Return [X, Y] of the center of cell containing provided text 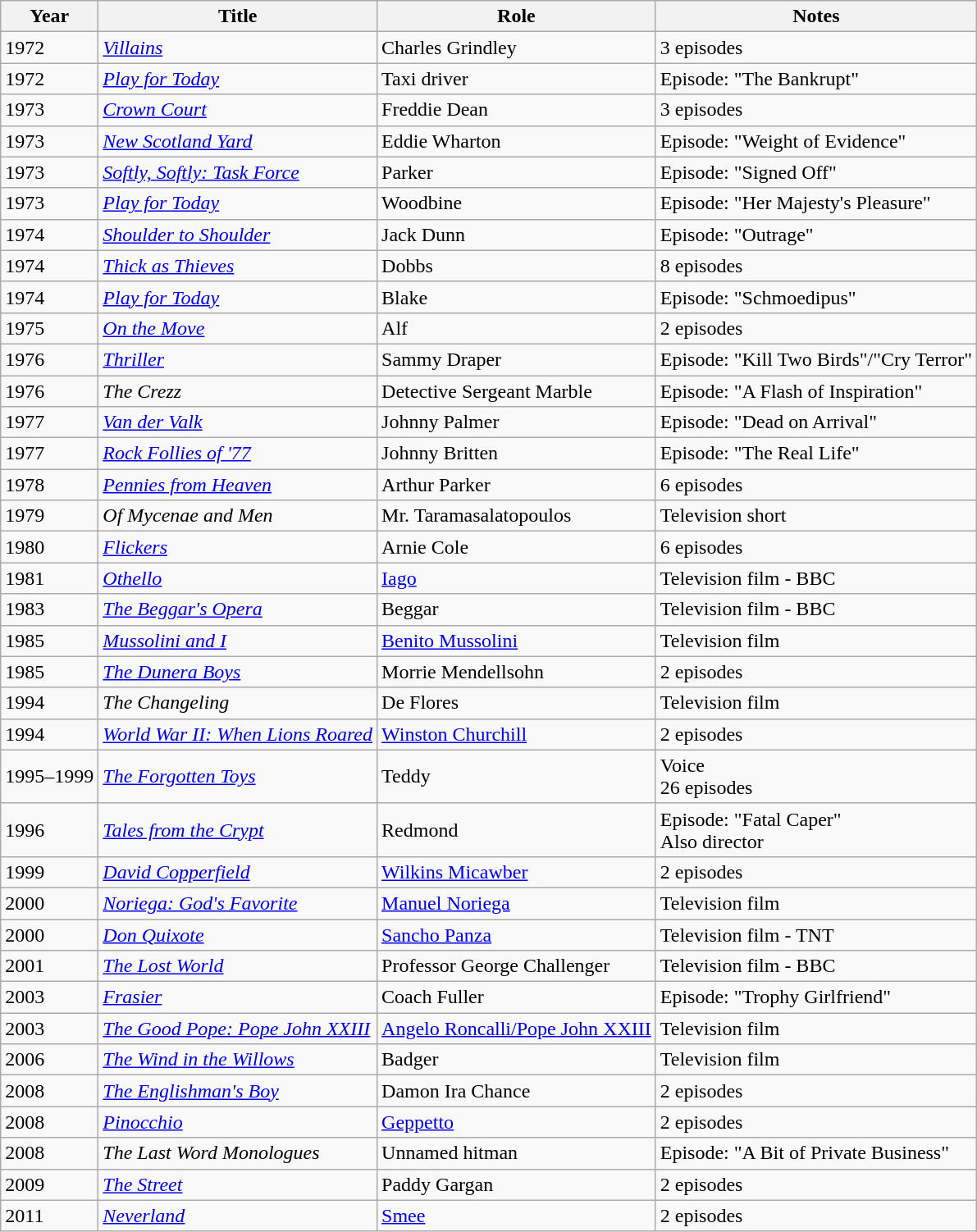
Woodbine [517, 203]
Professor George Challenger [517, 966]
Episode: "Dead on Arrival" [815, 422]
Mussolini and I [238, 641]
Voice26 episodes [815, 776]
2001 [49, 966]
Van der Valk [238, 422]
1981 [49, 578]
Benito Mussolini [517, 641]
Episode: "Her Majesty's Pleasure" [815, 203]
Redmond [517, 830]
New Scotland Yard [238, 141]
Tales from the Crypt [238, 830]
Don Quixote [238, 934]
Episode: "The Real Life" [815, 454]
Frasier [238, 997]
Flickers [238, 547]
Episode: "The Bankrupt" [815, 79]
Episode: "Weight of Evidence" [815, 141]
Of Mycenae and Men [238, 516]
Pinocchio [238, 1122]
Television short [815, 516]
Detective Sergeant Marble [517, 391]
The Last Word Monologues [238, 1153]
Shoulder to Shoulder [238, 235]
The Good Pope: Pope John XXIII [238, 1029]
Iago [517, 578]
Othello [238, 578]
Dobbs [517, 266]
Neverland [238, 1216]
8 episodes [815, 266]
Coach Fuller [517, 997]
Taxi driver [517, 79]
The Street [238, 1184]
Winston Churchill [517, 734]
Mr. Taramasalatopoulos [517, 516]
1980 [49, 547]
2009 [49, 1184]
The Dunera Boys [238, 672]
Thriller [238, 359]
Episode: "Schmoedipus" [815, 297]
De Flores [517, 703]
The Changeling [238, 703]
Parker [517, 172]
Episode: "Trophy Girlfriend" [815, 997]
Alf [517, 328]
Thick as Thieves [238, 266]
Charles Grindley [517, 48]
Badger [517, 1060]
Villains [238, 48]
1975 [49, 328]
Episode: "A Flash of Inspiration" [815, 391]
Unnamed hitman [517, 1153]
The Englishman's Boy [238, 1091]
1983 [49, 609]
Wilkins Micawber [517, 872]
Notes [815, 16]
The Wind in the Willows [238, 1060]
The Lost World [238, 966]
Year [49, 16]
1978 [49, 485]
Teddy [517, 776]
Johnny Palmer [517, 422]
Jack Dunn [517, 235]
Softly, Softly: Task Force [238, 172]
2011 [49, 1216]
Episode: "Outrage" [815, 235]
Sammy Draper [517, 359]
Smee [517, 1216]
Title [238, 16]
Arthur Parker [517, 485]
Television film - TNT [815, 934]
David Copperfield [238, 872]
1979 [49, 516]
Role [517, 16]
The Crezz [238, 391]
Arnie Cole [517, 547]
Freddie Dean [517, 110]
Crown Court [238, 110]
Rock Follies of '77 [238, 454]
Manuel Noriega [517, 903]
Episode: "A Bit of Private Business" [815, 1153]
Beggar [517, 609]
Episode: "Kill Two Birds"/"Cry Terror" [815, 359]
Noriega: God's Favorite [238, 903]
On the Move [238, 328]
2006 [49, 1060]
Damon Ira Chance [517, 1091]
Blake [517, 297]
World War II: When Lions Roared [238, 734]
Eddie Wharton [517, 141]
Morrie Mendellsohn [517, 672]
Johnny Britten [517, 454]
1995–1999 [49, 776]
The Forgotten Toys [238, 776]
Sancho Panza [517, 934]
Geppetto [517, 1122]
Angelo Roncalli/Pope John XXIII [517, 1029]
The Beggar's Opera [238, 609]
1996 [49, 830]
Episode: "Fatal Caper"Also director [815, 830]
1999 [49, 872]
Episode: "Signed Off" [815, 172]
Pennies from Heaven [238, 485]
Paddy Gargan [517, 1184]
